Capture the cell that displays the provided text and extract its [x, y] central coordinate. 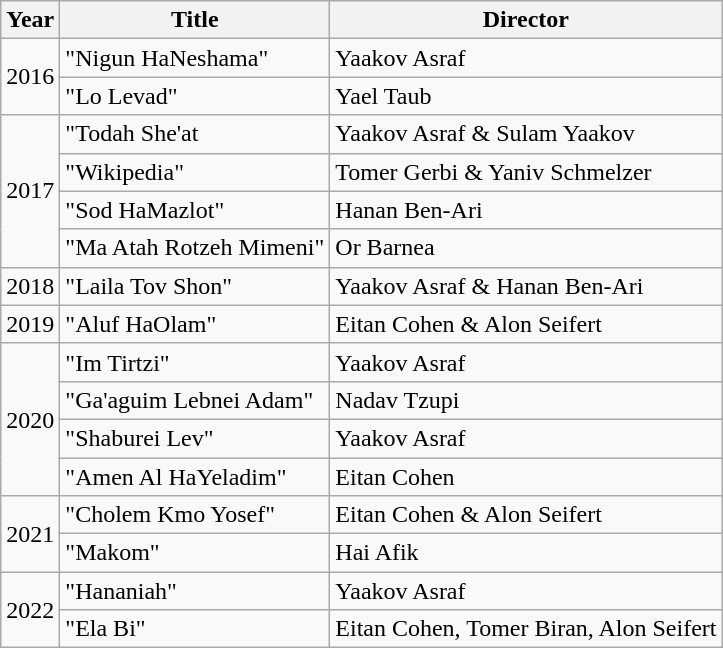
"Laila Tov Shon" [195, 286]
"Ga'aguim Lebnei Adam" [195, 400]
2021 [30, 534]
"Shaburei Lev" [195, 438]
Yaakov Asraf & Hanan Ben-Ari [526, 286]
2019 [30, 324]
"Im Tirtzi" [195, 362]
Tomer Gerbi & Yaniv Schmelzer [526, 172]
Or Barnea [526, 248]
Director [526, 20]
2020 [30, 419]
"Ma Atah Rotzeh Mimeni" [195, 248]
Eitan Cohen [526, 477]
"Makom" [195, 553]
"Todah She'at [195, 134]
2016 [30, 77]
"Cholem Kmo Yosef" [195, 515]
"Lo Levad" [195, 96]
2022 [30, 610]
"Aluf HaOlam" [195, 324]
Eitan Cohen, Tomer Biran, Alon Seifert [526, 629]
Year [30, 20]
"Sod HaMazlot" [195, 210]
Title [195, 20]
Hai Afik [526, 553]
2018 [30, 286]
2017 [30, 191]
Yaakov Asraf & Sulam Yaakov [526, 134]
"Nigun HaNeshama" [195, 58]
"Wikipedia" [195, 172]
"Ela Bi" [195, 629]
Yael Taub [526, 96]
"Hananiah" [195, 591]
Nadav Tzupi [526, 400]
Hanan Ben-Ari [526, 210]
"Amen Al HaYeladim" [195, 477]
